Search for the cell housing the specified text and yield its (X, Y) center coordinate. 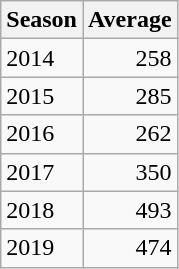
2015 (42, 96)
Season (42, 20)
2019 (42, 248)
350 (130, 172)
Average (130, 20)
285 (130, 96)
493 (130, 210)
2018 (42, 210)
262 (130, 134)
2017 (42, 172)
2016 (42, 134)
474 (130, 248)
2014 (42, 58)
258 (130, 58)
